Detect which cell encompasses the target text, then output its (x, y) center coordinate. 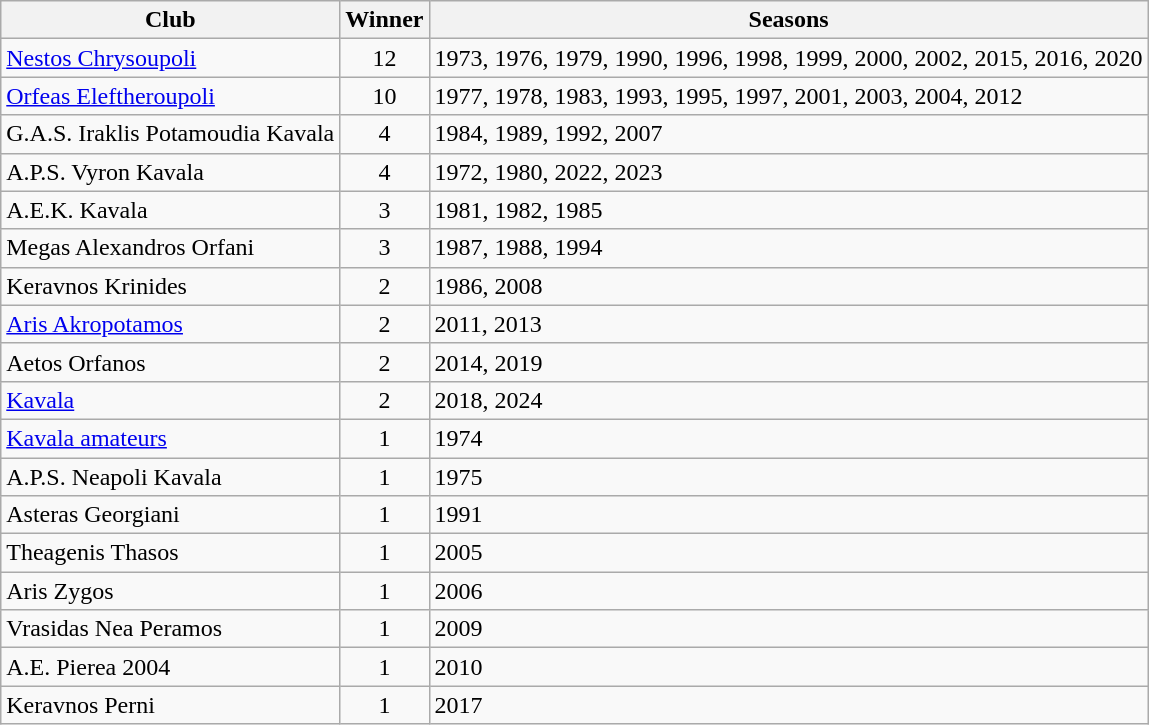
2010 (788, 667)
1981, 1982, 1985 (788, 210)
1975 (788, 477)
Theagenis Thasos (170, 553)
2017 (788, 705)
2005 (788, 553)
1984, 1989, 1992, 2007 (788, 134)
2009 (788, 629)
A.P.S. Neapoli Kavala (170, 477)
A.E. Pierea 2004 (170, 667)
1977, 1978, 1983, 1993, 1995, 1997, 2001, 2003, 2004, 2012 (788, 96)
Kavala amateurs (170, 438)
2018, 2024 (788, 400)
1972, 1980, 2022, 2023 (788, 172)
1973, 1976, 1979, 1990, 1996, 1998, 1999, 2000, 2002, 2015, 2016, 2020 (788, 58)
Asteras Georgiani (170, 515)
G.A.S. Iraklis Potamoudia Kavala (170, 134)
Orfeas Eleftheroupoli (170, 96)
Aris Zygos (170, 591)
A.P.S. Vyron Kavala (170, 172)
2011, 2013 (788, 324)
2014, 2019 (788, 362)
Megas Alexandros Orfani (170, 248)
Kavala (170, 400)
Aris Akropotamos (170, 324)
Seasons (788, 20)
Club (170, 20)
1987, 1988, 1994 (788, 248)
1974 (788, 438)
1991 (788, 515)
Aetos Orfanos (170, 362)
1986, 2008 (788, 286)
10 (384, 96)
Vrasidas Nea Peramos (170, 629)
Keravnos Krinides (170, 286)
12 (384, 58)
Nestos Chrysoupoli (170, 58)
2006 (788, 591)
Keravnos Perni (170, 705)
A.E.K. Kavala (170, 210)
Winner (384, 20)
